Provide the (X, Y) coordinate of the cell's center where the given text is located.  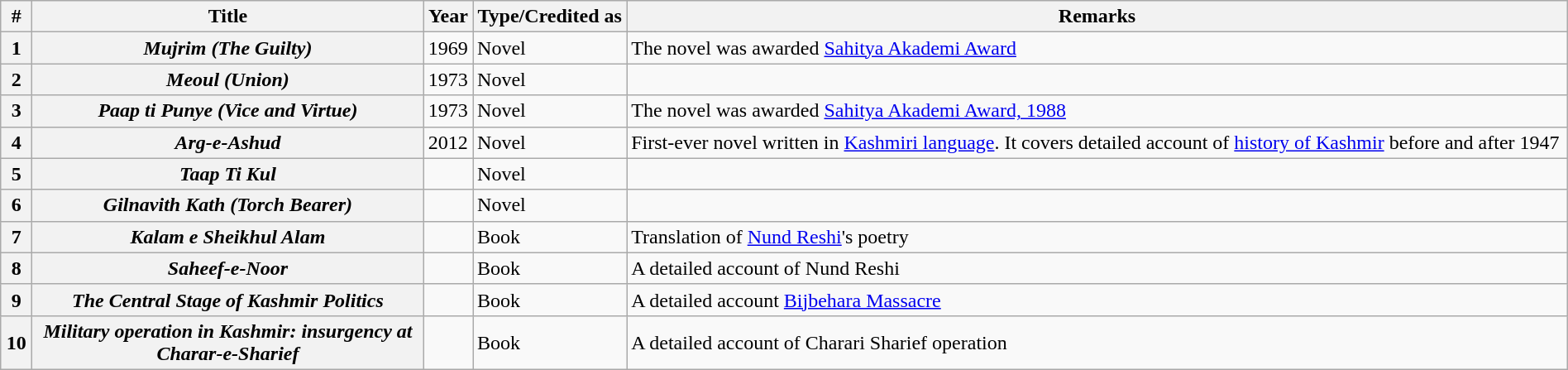
Remarks (1097, 17)
7 (17, 237)
8 (17, 268)
5 (17, 174)
1 (17, 48)
Title (228, 17)
The novel was awarded Sahitya Akademi Award, 1988 (1097, 111)
Military operation in Kashmir: insurgency at Charar-e-Sharief (228, 343)
First-ever novel written in Kashmiri language. It covers detailed account of history of Kashmir before and after 1947 (1097, 142)
The Central Stage of Kashmir Politics (228, 300)
# (17, 17)
2 (17, 79)
Year (448, 17)
1969 (448, 48)
6 (17, 205)
9 (17, 300)
3 (17, 111)
Saheef-e-Noor (228, 268)
Taap Ti Kul (228, 174)
A detailed account of Charari Sharief operation (1097, 343)
A detailed account Bijbehara Massacre (1097, 300)
Type/Credited as (550, 17)
Kalam e Sheikhul Alam (228, 237)
The novel was awarded Sahitya Akademi Award (1097, 48)
10 (17, 343)
Meoul (Union) (228, 79)
Paap ti Punye (Vice and Virtue) (228, 111)
Arg-e-Ashud (228, 142)
Gilnavith Kath (Torch Bearer) (228, 205)
Mujrim (The Guilty) (228, 48)
A detailed account of Nund Reshi (1097, 268)
4 (17, 142)
2012 (448, 142)
Translation of Nund Reshi's poetry (1097, 237)
